Scan for the cell matching the given text and deliver its (X, Y) coordinate at center. 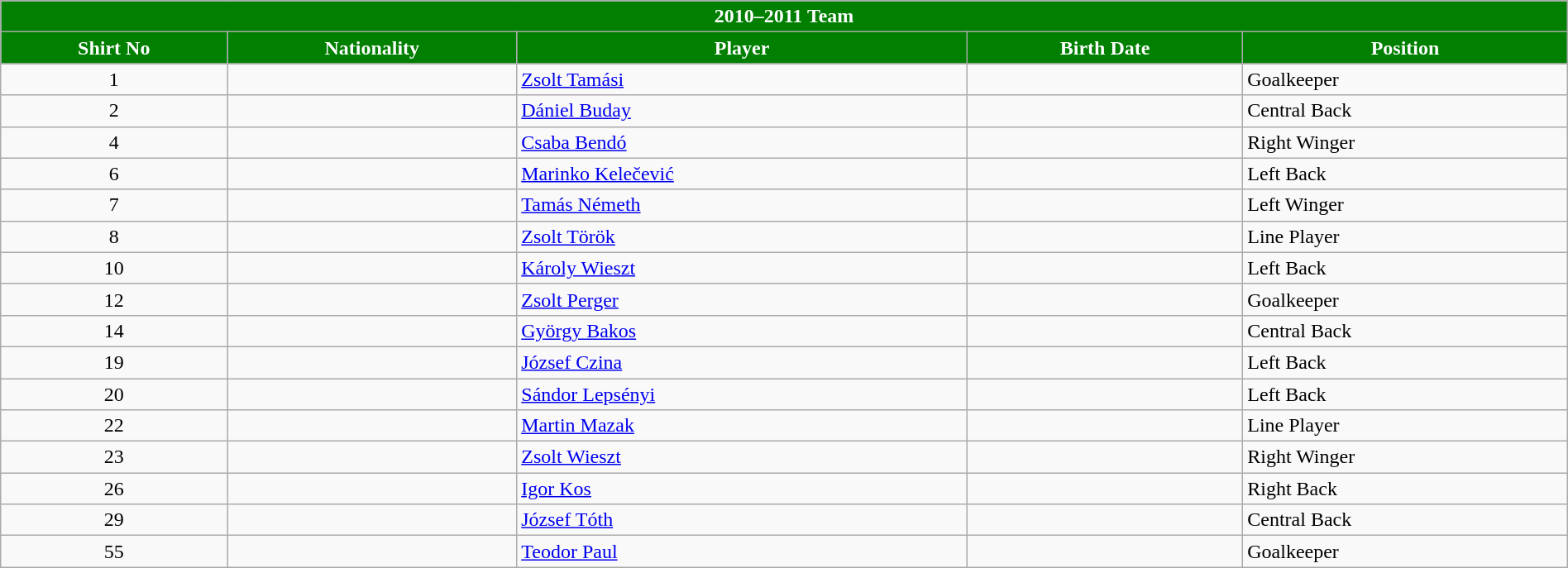
2 (114, 111)
29 (114, 520)
12 (114, 299)
Martin Mazak (743, 426)
23 (114, 457)
Nationality (372, 48)
Marinko Kelečević (743, 174)
22 (114, 426)
7 (114, 205)
14 (114, 331)
4 (114, 142)
2010–2011 Team (784, 17)
Birth Date (1105, 48)
8 (114, 236)
Player (743, 48)
József Tóth (743, 520)
1 (114, 79)
10 (114, 268)
55 (114, 551)
György Bakos (743, 331)
Teodor Paul (743, 551)
Igor Kos (743, 489)
József Czina (743, 362)
Left Winger (1406, 205)
6 (114, 174)
Zsolt Tamási (743, 79)
Zsolt Török (743, 236)
Dániel Buday (743, 111)
Right Back (1406, 489)
Csaba Bendó (743, 142)
Zsolt Wieszt (743, 457)
19 (114, 362)
Károly Wieszt (743, 268)
Position (1406, 48)
20 (114, 394)
Zsolt Perger (743, 299)
26 (114, 489)
Sándor Lepsényi (743, 394)
Shirt No (114, 48)
Tamás Németh (743, 205)
